Return (X, Y) of the center of cell containing provided text 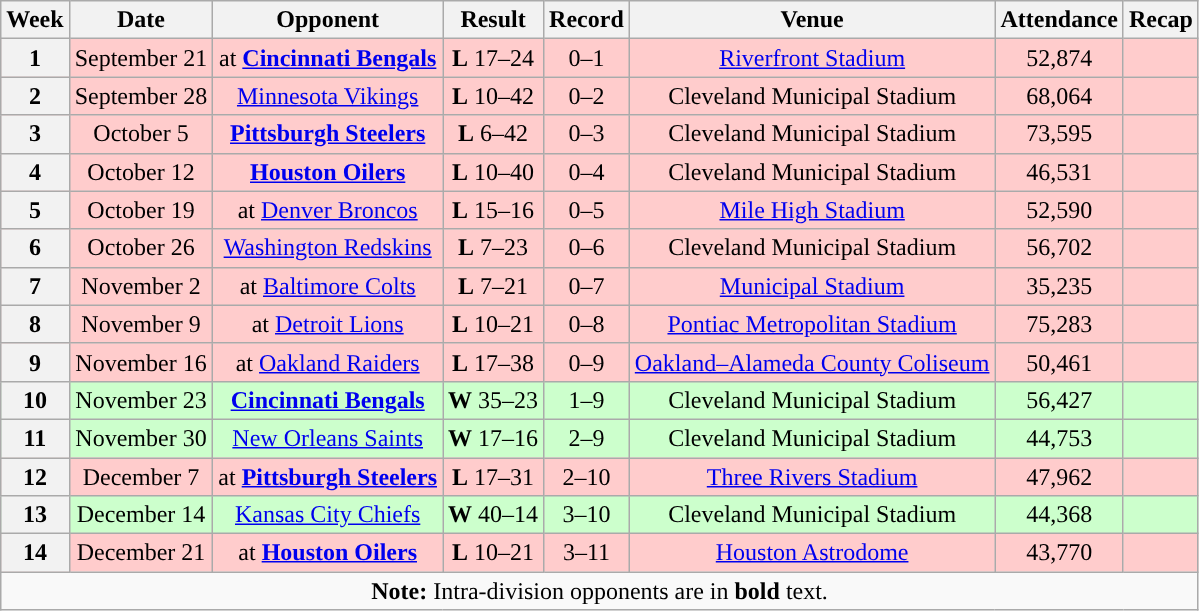
Recap (1160, 20)
September 28 (141, 96)
Houston Oilers (328, 172)
November 2 (141, 286)
68,064 (1059, 96)
Opponent (328, 20)
October 26 (141, 248)
3–10 (587, 515)
0–2 (587, 96)
52,590 (1059, 210)
Attendance (1059, 20)
L 17–31 (494, 477)
Houston Astrodome (812, 553)
1 (35, 58)
October 5 (141, 134)
L 6–42 (494, 134)
Kansas City Chiefs (328, 515)
Venue (812, 20)
at Baltimore Colts (328, 286)
0–3 (587, 134)
1–9 (587, 400)
9 (35, 362)
2–10 (587, 477)
Washington Redskins (328, 248)
6 (35, 248)
11 (35, 438)
46,531 (1059, 172)
0–4 (587, 172)
52,874 (1059, 58)
Minnesota Vikings (328, 96)
Municipal Stadium (812, 286)
October 19 (141, 210)
2–9 (587, 438)
L 17–24 (494, 58)
75,283 (1059, 324)
L 7–23 (494, 248)
L 15–16 (494, 210)
7 (35, 286)
L 7–21 (494, 286)
56,702 (1059, 248)
L 10–42 (494, 96)
0–8 (587, 324)
13 (35, 515)
November 9 (141, 324)
L 10–40 (494, 172)
Week (35, 20)
0–6 (587, 248)
43,770 (1059, 553)
56,427 (1059, 400)
12 (35, 477)
Three Rivers Stadium (812, 477)
at Cincinnati Bengals (328, 58)
at Denver Broncos (328, 210)
5 (35, 210)
44,368 (1059, 515)
0–1 (587, 58)
Riverfront Stadium (812, 58)
8 (35, 324)
at Detroit Lions (328, 324)
December 14 (141, 515)
New Orleans Saints (328, 438)
Cincinnati Bengals (328, 400)
3–11 (587, 553)
November 30 (141, 438)
14 (35, 553)
at Oakland Raiders (328, 362)
73,595 (1059, 134)
0–5 (587, 210)
Pontiac Metropolitan Stadium (812, 324)
10 (35, 400)
50,461 (1059, 362)
47,962 (1059, 477)
0–7 (587, 286)
Oakland–Alameda County Coliseum (812, 362)
at Houston Oilers (328, 553)
W 40–14 (494, 515)
4 (35, 172)
2 (35, 96)
W 35–23 (494, 400)
November 16 (141, 362)
October 12 (141, 172)
3 (35, 134)
L 17–38 (494, 362)
Mile High Stadium (812, 210)
Pittsburgh Steelers (328, 134)
Result (494, 20)
September 21 (141, 58)
Date (141, 20)
44,753 (1059, 438)
at Pittsburgh Steelers (328, 477)
0–9 (587, 362)
35,235 (1059, 286)
Note: Intra-division opponents are in bold text. (600, 591)
W 17–16 (494, 438)
December 7 (141, 477)
November 23 (141, 400)
Record (587, 20)
December 21 (141, 553)
